Output the [x, y] coordinate of the center of the cell containing the given text.  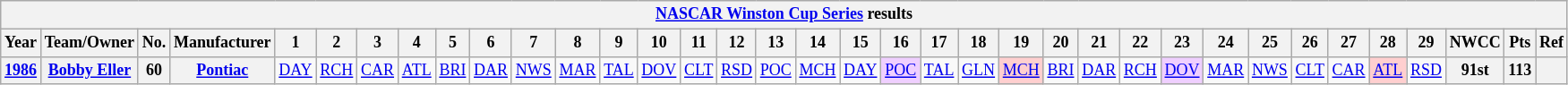
24 [1226, 43]
7 [534, 43]
27 [1349, 43]
NASCAR Winston Cup Series results [784, 14]
15 [861, 43]
2 [337, 43]
17 [939, 43]
Pts [1521, 43]
16 [901, 43]
28 [1388, 43]
Bobby Eller [90, 70]
26 [1309, 43]
Manufacturer [222, 43]
113 [1521, 70]
22 [1140, 43]
60 [154, 70]
91st [1475, 70]
5 [453, 43]
19 [1021, 43]
11 [698, 43]
Team/Owner [90, 43]
No. [154, 43]
NWCC [1475, 43]
Pontiac [222, 70]
1986 [21, 70]
13 [775, 43]
9 [619, 43]
21 [1100, 43]
Year [21, 43]
10 [659, 43]
25 [1270, 43]
23 [1182, 43]
29 [1427, 43]
Ref [1552, 43]
20 [1060, 43]
GLN [979, 70]
8 [578, 43]
3 [378, 43]
4 [416, 43]
6 [491, 43]
1 [296, 43]
18 [979, 43]
12 [737, 43]
14 [818, 43]
